Provide the [X, Y] coordinate of the cell's center where the given text is located.  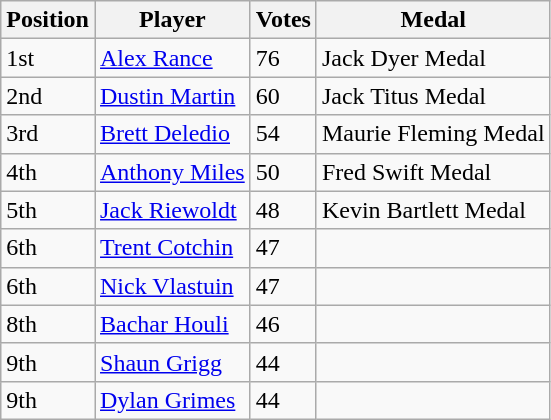
46 [283, 324]
Position [48, 20]
Votes [283, 20]
Anthony Miles [172, 172]
60 [283, 96]
48 [283, 210]
76 [283, 58]
Alex Rance [172, 58]
Bachar Houli [172, 324]
Trent Cotchin [172, 248]
5th [48, 210]
Player [172, 20]
Shaun Grigg [172, 362]
3rd [48, 134]
8th [48, 324]
4th [48, 172]
50 [283, 172]
Jack Titus Medal [433, 96]
Dylan Grimes [172, 400]
Brett Deledio [172, 134]
Medal [433, 20]
Nick Vlastuin [172, 286]
54 [283, 134]
Maurie Fleming Medal [433, 134]
1st [48, 58]
Kevin Bartlett Medal [433, 210]
Fred Swift Medal [433, 172]
2nd [48, 96]
Dustin Martin [172, 96]
Jack Dyer Medal [433, 58]
Jack Riewoldt [172, 210]
